Find where the given text appears and provide that cell's center as [x, y] coordinate. 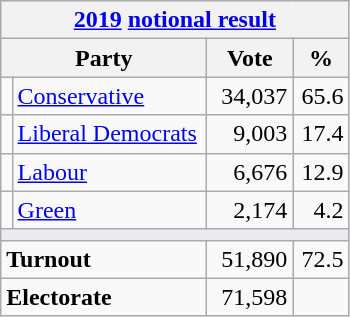
9,003 [250, 134]
17.4 [321, 134]
51,890 [250, 259]
Labour [110, 172]
2019 notional result [175, 20]
4.2 [321, 210]
Party [104, 58]
Vote [250, 58]
34,037 [250, 96]
Green [110, 210]
2,174 [250, 210]
% [321, 58]
12.9 [321, 172]
Conservative [110, 96]
71,598 [250, 297]
65.6 [321, 96]
Turnout [104, 259]
Electorate [104, 297]
72.5 [321, 259]
Liberal Democrats [110, 134]
6,676 [250, 172]
